Output the (X, Y) coordinate of the center of the cell containing the given text.  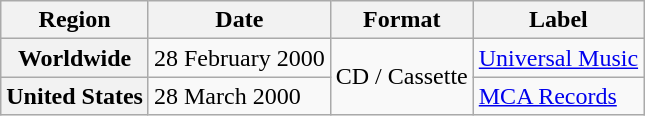
Label (558, 20)
Date (239, 20)
CD / Cassette (402, 77)
28 March 2000 (239, 96)
Format (402, 20)
Universal Music (558, 58)
Region (75, 20)
United States (75, 96)
Worldwide (75, 58)
28 February 2000 (239, 58)
MCA Records (558, 96)
